Find where the given text appears and provide that cell's center as (x, y) coordinate. 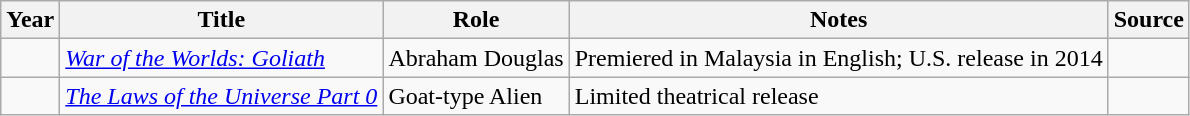
The Laws of the Universe Part 0 (222, 96)
Notes (838, 20)
Role (476, 20)
Goat-type Alien (476, 96)
War of the Worlds: Goliath (222, 58)
Premiered in Malaysia in English; U.S. release in 2014 (838, 58)
Year (30, 20)
Source (1148, 20)
Abraham Douglas (476, 58)
Title (222, 20)
Limited theatrical release (838, 96)
